Scan for the cell matching the given text and deliver its [x, y] coordinate at center. 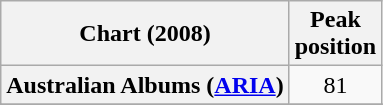
Chart (2008) [145, 34]
Peakposition [335, 34]
81 [335, 85]
Australian Albums (ARIA) [145, 85]
